Determine the [x, y] coordinate at the center of the cell enclosing the given text.  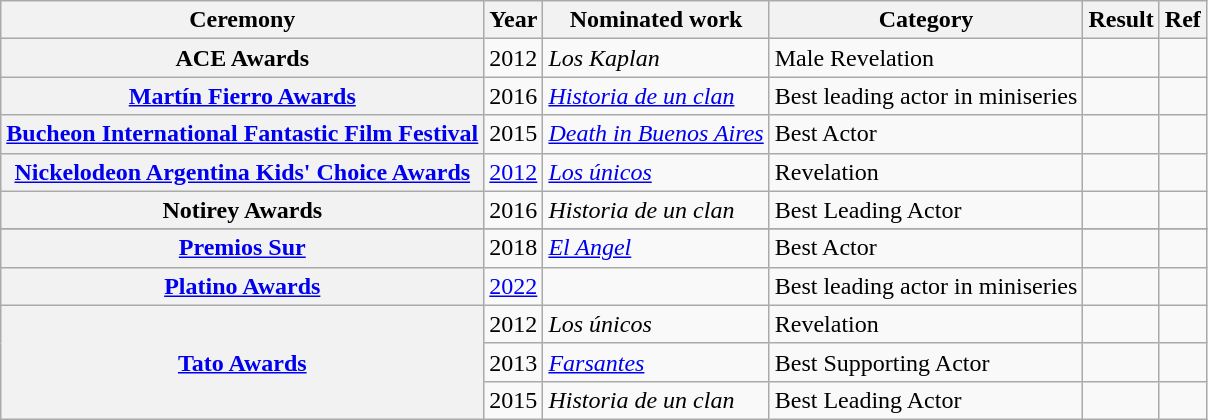
Nickelodeon Argentina Kids' Choice Awards [242, 172]
Category [926, 20]
ACE Awards [242, 58]
Ceremony [242, 20]
2018 [514, 248]
Platino Awards [242, 286]
Notirey Awards [242, 210]
Los Kaplan [656, 58]
Ref [1182, 20]
Bucheon International Fantastic Film Festival [242, 134]
Tato Awards [242, 362]
Male Revelation [926, 58]
Premios Sur [242, 248]
Martín Fierro Awards [242, 96]
2013 [514, 362]
Result [1121, 20]
Death in Buenos Aires [656, 134]
Nominated work [656, 20]
Farsantes [656, 362]
2022 [514, 286]
Best Supporting Actor [926, 362]
Year [514, 20]
El Angel [656, 248]
